Pinpoint the cell where the given text exists, returning its (x, y) midpoint coordinate. 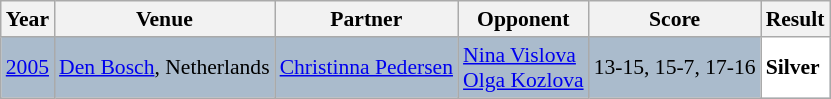
Opponent (524, 19)
Venue (164, 19)
Result (796, 19)
13-15, 15-7, 17-16 (675, 68)
Nina Vislova Olga Kozlova (524, 68)
Christinna Pedersen (366, 68)
Partner (366, 19)
Silver (796, 68)
Year (28, 19)
Score (675, 19)
Den Bosch, Netherlands (164, 68)
2005 (28, 68)
